Scan for the cell matching the given text and deliver its [X, Y] coordinate at center. 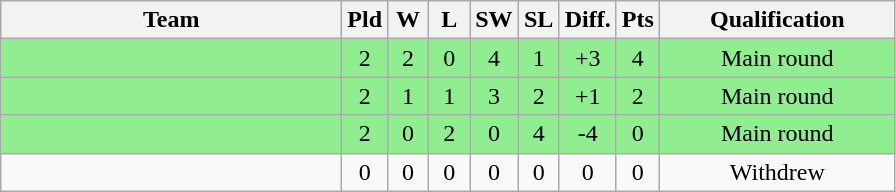
Pts [638, 20]
+3 [588, 58]
Qualification [777, 20]
Withdrew [777, 172]
L [450, 20]
Pld [365, 20]
Team [172, 20]
SW [494, 20]
W [408, 20]
Diff. [588, 20]
3 [494, 96]
-4 [588, 134]
+1 [588, 96]
SL [538, 20]
